Find where the given text appears and provide that cell's center as [X, Y] coordinate. 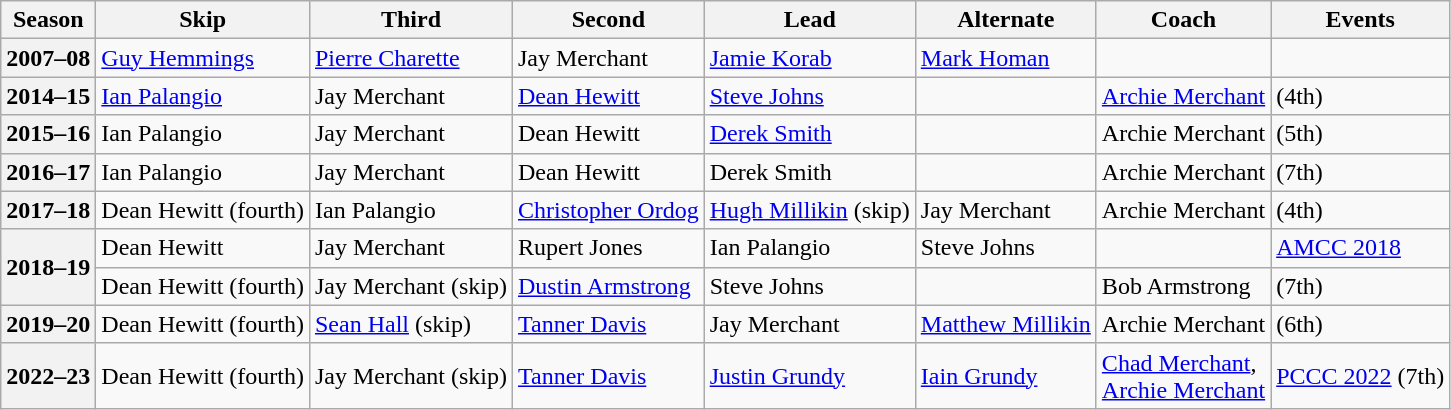
Lead [810, 20]
Justin Grundy [810, 376]
2015–16 [48, 134]
2014–15 [48, 96]
Sean Hall (skip) [410, 324]
2022–23 [48, 376]
Events [1360, 20]
Guy Hemmings [203, 58]
Rupert Jones [608, 248]
2007–08 [48, 58]
Pierre Charette [410, 58]
Christopher Ordog [608, 210]
Skip [203, 20]
Mark Homan [1006, 58]
AMCC 2018 [1360, 248]
(6th) [1360, 324]
Second [608, 20]
Matthew Millikin [1006, 324]
Dustin Armstrong [608, 286]
2017–18 [48, 210]
(5th) [1360, 134]
Iain Grundy [1006, 376]
Alternate [1006, 20]
Hugh Millikin (skip) [810, 210]
Jamie Korab [810, 58]
2016–17 [48, 172]
2019–20 [48, 324]
Bob Armstrong [1183, 286]
Third [410, 20]
Season [48, 20]
2018–19 [48, 267]
PCCC 2022 (7th) [1360, 376]
Coach [1183, 20]
Chad Merchant,Archie Merchant [1183, 376]
